For the text-containing cell, return its midpoint in (x, y) coordinate format. 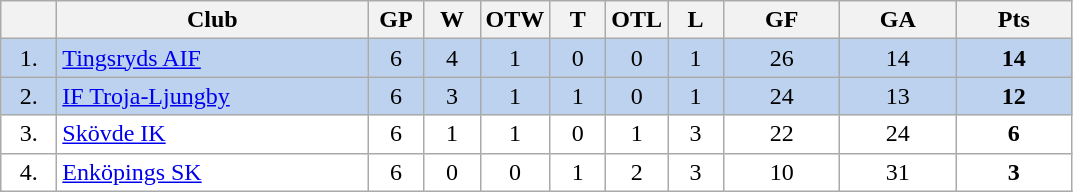
OTL (637, 20)
W (452, 20)
IF Troja-Ljungby (212, 96)
26 (782, 58)
OTW (515, 20)
2. (29, 96)
L (696, 20)
T (578, 20)
31 (898, 172)
4 (452, 58)
13 (898, 96)
12 (1014, 96)
2 (637, 172)
GA (898, 20)
Pts (1014, 20)
1. (29, 58)
22 (782, 134)
GF (782, 20)
10 (782, 172)
3. (29, 134)
GP (396, 20)
Tingsryds AIF (212, 58)
Club (212, 20)
4. (29, 172)
Skövde IK (212, 134)
Enköpings SK (212, 172)
